Provide the [x, y] coordinate of the cell's center where the given text is located.  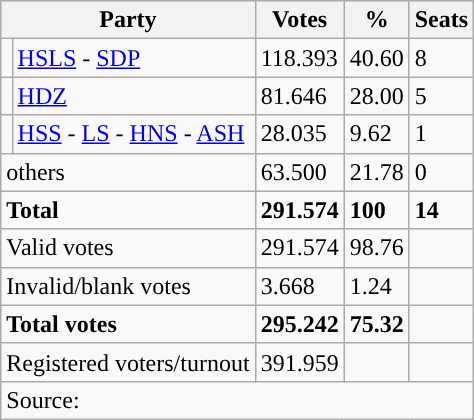
21.78 [376, 172]
28.00 [376, 96]
Votes [300, 20]
63.500 [300, 172]
9.62 [376, 134]
others [128, 172]
0 [441, 172]
391.959 [300, 362]
81.646 [300, 96]
118.393 [300, 58]
5 [441, 96]
Source: [238, 400]
Party [128, 20]
3.668 [300, 286]
% [376, 20]
100 [376, 210]
14 [441, 210]
8 [441, 58]
28.035 [300, 134]
Invalid/blank votes [128, 286]
HSLS - SDP [134, 58]
295.242 [300, 324]
98.76 [376, 248]
1.24 [376, 286]
HDZ [134, 96]
Total [128, 210]
Total votes [128, 324]
40.60 [376, 58]
Valid votes [128, 248]
75.32 [376, 324]
Registered voters/turnout [128, 362]
Seats [441, 20]
HSS - LS - HNS - ASH [134, 134]
1 [441, 134]
